Return [x, y] of the center of cell containing provided text 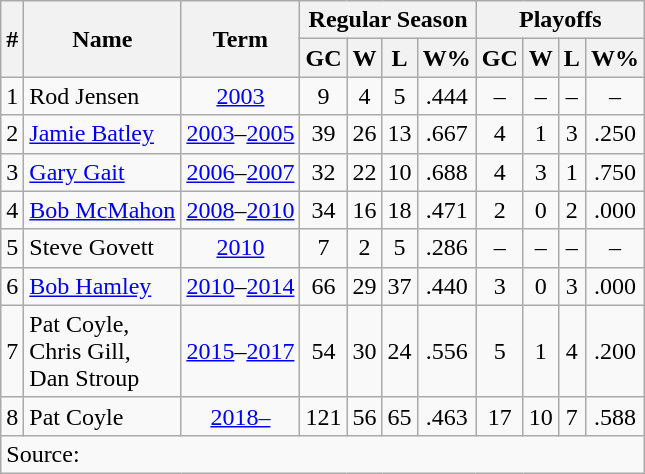
Jamie Batley [102, 134]
2018– [240, 416]
.667 [446, 134]
.440 [446, 286]
39 [324, 134]
34 [324, 210]
16 [364, 210]
Pat Coyle,Chris Gill,Dan Stroup [102, 351]
2015–2017 [240, 351]
32 [324, 172]
.688 [446, 172]
.750 [614, 172]
.588 [614, 416]
Bob Hamley [102, 286]
17 [500, 416]
2003 [240, 96]
Playoffs [560, 20]
22 [364, 172]
6 [12, 286]
Name [102, 39]
37 [400, 286]
.556 [446, 351]
65 [400, 416]
2010 [240, 248]
26 [364, 134]
9 [324, 96]
2008–2010 [240, 210]
Source: [323, 454]
29 [364, 286]
.250 [614, 134]
Rod Jensen [102, 96]
56 [364, 416]
.463 [446, 416]
2006–2007 [240, 172]
66 [324, 286]
24 [400, 351]
Pat Coyle [102, 416]
54 [324, 351]
Term [240, 39]
# [12, 39]
.471 [446, 210]
2003–2005 [240, 134]
18 [400, 210]
.286 [446, 248]
Bob McMahon [102, 210]
13 [400, 134]
.444 [446, 96]
8 [12, 416]
121 [324, 416]
30 [364, 351]
Regular Season [388, 20]
Gary Gait [102, 172]
2010–2014 [240, 286]
Steve Govett [102, 248]
.200 [614, 351]
